Return the (X, Y) coordinate for the center point of the cell that contains the specified text.  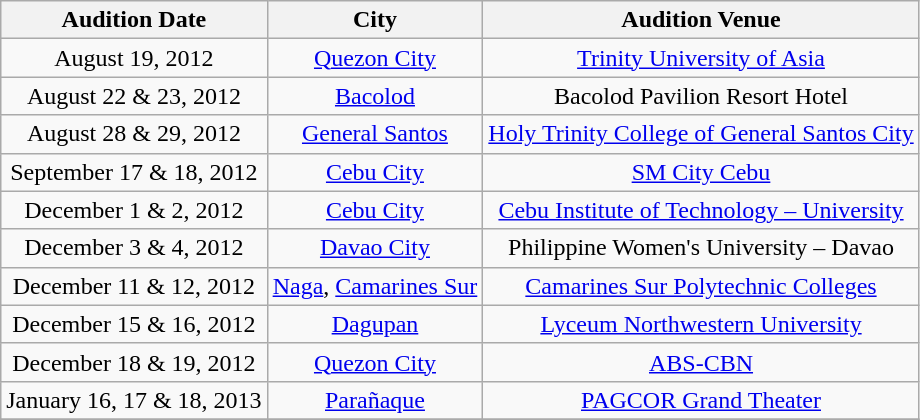
December 1 & 2, 2012 (134, 210)
City (375, 20)
SM City Cebu (701, 172)
Lyceum Northwestern University (701, 324)
December 11 & 12, 2012 (134, 286)
August 28 & 29, 2012 (134, 134)
Davao City (375, 248)
August 22 & 23, 2012 (134, 96)
August 19, 2012 (134, 58)
PAGCOR Grand Theater (701, 400)
General Santos (375, 134)
September 17 & 18, 2012 (134, 172)
Naga, Camarines Sur (375, 286)
Cebu Institute of Technology – University (701, 210)
ABS-CBN (701, 362)
Audition Venue (701, 20)
Parañaque (375, 400)
December 15 & 16, 2012 (134, 324)
January 16, 17 & 18, 2013 (134, 400)
Audition Date (134, 20)
Trinity University of Asia (701, 58)
Holy Trinity College of General Santos City (701, 134)
Dagupan (375, 324)
Philippine Women's University – Davao (701, 248)
Bacolod (375, 96)
December 3 & 4, 2012 (134, 248)
Camarines Sur Polytechnic Colleges (701, 286)
December 18 & 19, 2012 (134, 362)
Bacolod Pavilion Resort Hotel (701, 96)
